Determine the [X, Y] coordinate at the center of the cell enclosing the given text.  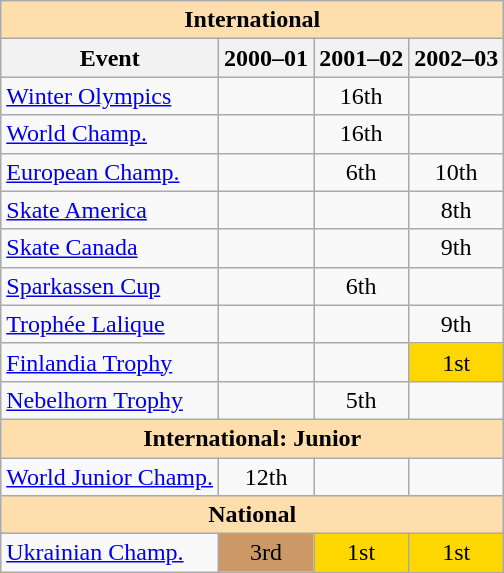
Finlandia Trophy [110, 362]
3rd [266, 553]
European Champ. [110, 172]
2001–02 [362, 58]
Nebelhorn Trophy [110, 400]
Winter Olympics [110, 96]
World Champ. [110, 134]
Sparkassen Cup [110, 286]
Event [110, 58]
5th [362, 400]
2000–01 [266, 58]
International: Junior [252, 438]
Ukrainian Champ. [110, 553]
Skate America [110, 210]
World Junior Champ. [110, 477]
10th [456, 172]
Skate Canada [110, 248]
8th [456, 210]
National [252, 515]
Trophée Lalique [110, 324]
12th [266, 477]
2002–03 [456, 58]
International [252, 20]
